Search for the cell housing the specified text and yield its [X, Y] center coordinate. 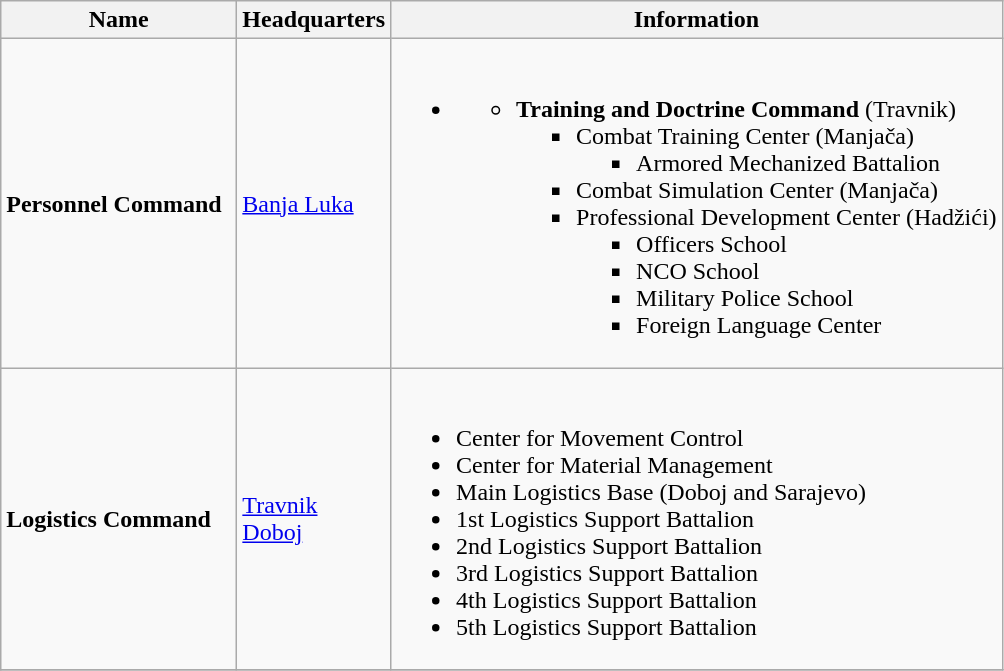
Travnik Doboj [314, 519]
Headquarters [314, 20]
Personnel Command [119, 204]
Information [697, 20]
Name [119, 20]
Banja Luka [314, 204]
Logistics Command [119, 519]
